Determine the (X, Y) coordinate at the center of the cell enclosing the given text.  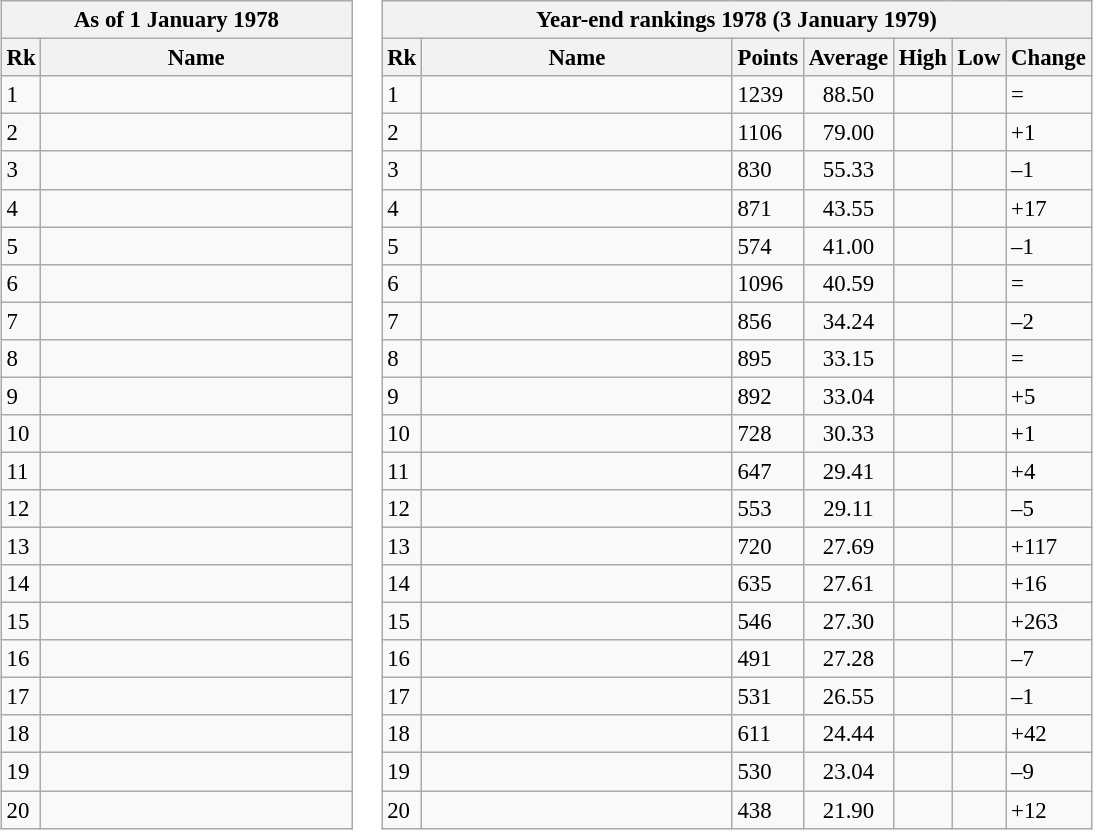
88.50 (849, 95)
33.04 (849, 396)
+17 (1048, 208)
871 (768, 208)
–9 (1048, 772)
574 (768, 246)
40.59 (849, 283)
Year-end rankings 1978 (3 January 1979) (736, 20)
29.41 (849, 471)
Average (849, 58)
27.28 (849, 659)
1239 (768, 95)
438 (768, 809)
635 (768, 584)
29.11 (849, 509)
26.55 (849, 697)
43.55 (849, 208)
553 (768, 509)
+16 (1048, 584)
–5 (1048, 509)
–7 (1048, 659)
27.30 (849, 622)
531 (768, 697)
21.90 (849, 809)
Change (1048, 58)
As of 1 January 1978 (176, 20)
23.04 (849, 772)
+4 (1048, 471)
856 (768, 321)
+42 (1048, 734)
830 (768, 170)
34.24 (849, 321)
720 (768, 546)
1106 (768, 133)
27.61 (849, 584)
647 (768, 471)
30.33 (849, 434)
728 (768, 434)
79.00 (849, 133)
27.69 (849, 546)
895 (768, 358)
530 (768, 772)
High (922, 58)
1096 (768, 283)
546 (768, 622)
Points (768, 58)
491 (768, 659)
892 (768, 396)
611 (768, 734)
+12 (1048, 809)
24.44 (849, 734)
33.15 (849, 358)
41.00 (849, 246)
55.33 (849, 170)
–2 (1048, 321)
+5 (1048, 396)
+263 (1048, 622)
+117 (1048, 546)
Low (979, 58)
